For the text-containing cell, return its midpoint in [x, y] coordinate format. 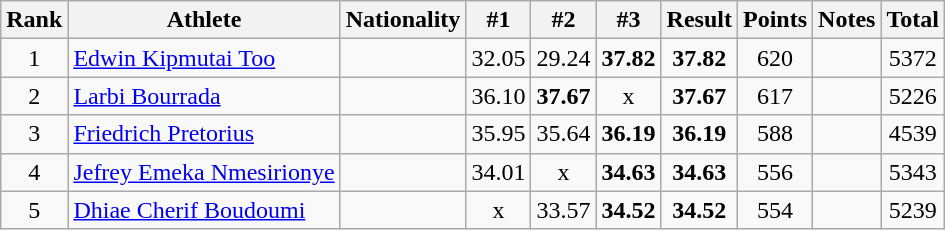
Friedrich Pretorius [204, 134]
33.57 [564, 210]
Total [913, 20]
Points [774, 20]
3 [34, 134]
5239 [913, 210]
34.01 [498, 172]
620 [774, 58]
4 [34, 172]
5372 [913, 58]
Rank [34, 20]
Jefrey Emeka Nmesirionye [204, 172]
617 [774, 96]
#2 [564, 20]
588 [774, 134]
5 [34, 210]
#1 [498, 20]
Result [699, 20]
36.10 [498, 96]
35.95 [498, 134]
2 [34, 96]
1 [34, 58]
4539 [913, 134]
Athlete [204, 20]
35.64 [564, 134]
5226 [913, 96]
Edwin Kipmutai Too [204, 58]
556 [774, 172]
32.05 [498, 58]
Nationality [403, 20]
29.24 [564, 58]
#3 [628, 20]
Larbi Bourrada [204, 96]
5343 [913, 172]
554 [774, 210]
Dhiae Cherif Boudoumi [204, 210]
Notes [847, 20]
